Provide the (x, y) coordinate of the cell's center where the given text is located.  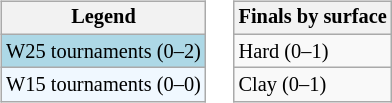
Clay (0–1) (313, 85)
W25 tournaments (0–2) (103, 51)
W15 tournaments (0–0) (103, 85)
Hard (0–1) (313, 51)
Legend (103, 18)
Finals by surface (313, 18)
